Output the [x, y] coordinate of the center of the cell containing the given text.  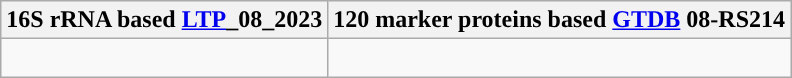
120 marker proteins based GTDB 08-RS214 [560, 20]
16S rRNA based LTP_08_2023 [164, 20]
